Scan for the cell matching the given text and deliver its [x, y] coordinate at center. 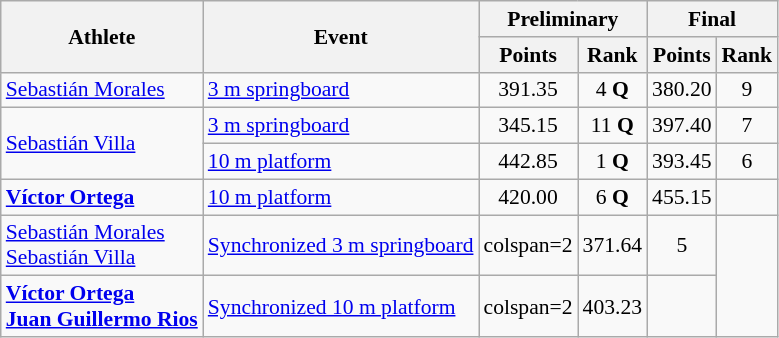
Preliminary [562, 19]
Sebastián Morales [102, 90]
6 Q [612, 197]
5 [682, 246]
7 [748, 126]
371.64 [612, 246]
11 Q [612, 126]
455.15 [682, 197]
397.40 [682, 126]
9 [748, 90]
Synchronized 3 m springboard [341, 246]
Sebastián MoralesSebastián Villa [102, 246]
Víctor Ortega [102, 197]
420.00 [528, 197]
Víctor OrtegaJuan Guillermo Rios [102, 306]
4 Q [612, 90]
6 [748, 162]
Athlete [102, 36]
393.45 [682, 162]
345.15 [528, 126]
403.23 [612, 306]
Sebastián Villa [102, 144]
Synchronized 10 m platform [341, 306]
380.20 [682, 90]
Final [712, 19]
Event [341, 36]
1 Q [612, 162]
391.35 [528, 90]
442.85 [528, 162]
